From the cell containing the given text, extract its center point as (X, Y) coordinate. 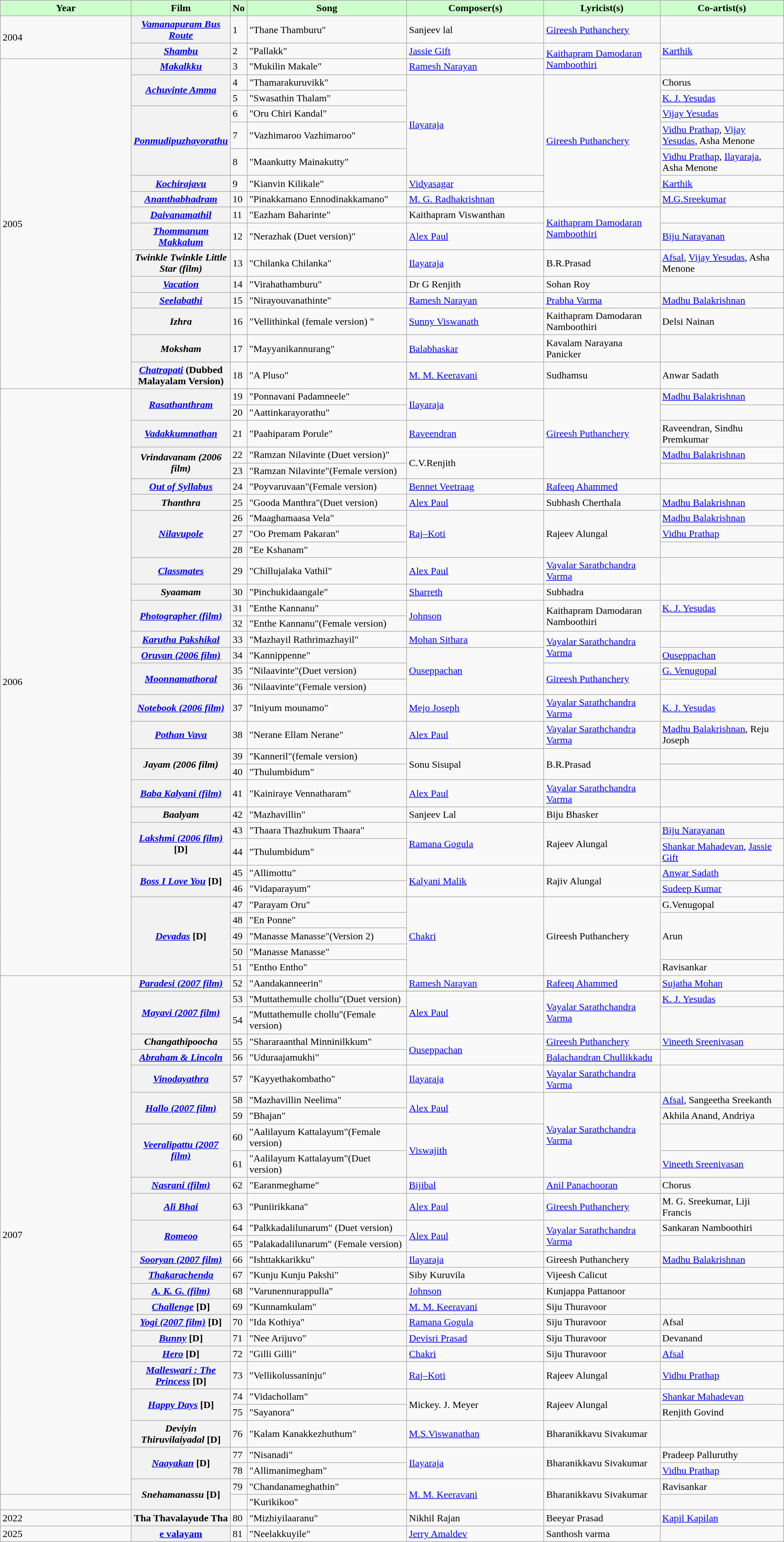
"Maankutty Mainakutty" (327, 162)
52 (239, 983)
"Manasse Manasse"(Version 2) (327, 936)
"Kianvin Kilikale" (327, 183)
Sudhamsu (602, 376)
2004 (66, 37)
Sujatha Mohan (722, 983)
"Nerane Ellam Nerane" (327, 735)
"Uduraajamukhi" (327, 1057)
16 (239, 322)
43 (239, 830)
48 (239, 920)
Nasrani (film) (181, 1185)
45 (239, 873)
Ali Bhai (181, 1207)
36 (239, 687)
"Oru Chiri Kandal" (327, 114)
32 (239, 624)
"Maaghamaasa Vela" (327, 518)
"Chilanka Chilanka" (327, 263)
19 (239, 397)
38 (239, 735)
"Mukilin Makale" (327, 67)
53 (239, 999)
"Kalam Kanakkezhuthum" (327, 1434)
Madhu Balakrishnan, Reju Joseph (722, 735)
Out of Syllabus (181, 486)
Boss I Love You [D] (181, 881)
"Thamarakuruvikk" (327, 82)
Afsal, Sangeetha Sreekanth (722, 1100)
Sanjeev lal (476, 30)
Raveendran (476, 433)
Afsal, Vijay Yesudas, Asha Menone (722, 263)
50 (239, 952)
23 (239, 471)
"Parayam Oru" (327, 905)
Vidhu Prathap, Ilayaraja, Asha Menone (722, 162)
"Nirayouvanathinte" (327, 300)
34 (239, 655)
Thommanum Makkalum (181, 236)
Makalkku (181, 67)
"Vazhimaroo Vazhimaroo" (327, 135)
"Ramzan Nilavinte"(Female version) (327, 471)
7 (239, 135)
"Vellithinkal (female version) " (327, 322)
"Mazhavillin Neelima" (327, 1100)
40 (239, 772)
Anil Panachooran (602, 1185)
18 (239, 376)
Sohan Roy (602, 285)
"Poyvaruvaan"(Female version) (327, 486)
"Enthe Kannanu" (327, 608)
Snehamanassu [D] (181, 1494)
"Palkkadalilunarum" (Duet version) (327, 1228)
Mickey. J. Meyer (476, 1404)
21 (239, 433)
Balabhaskar (476, 348)
Composer(s) (476, 8)
"Puniirikkana" (327, 1207)
62 (239, 1185)
Baba Kalyani (film) (181, 793)
Mohan Sithara (476, 639)
29 (239, 571)
78 (239, 1471)
Kunjappa Pattanoor (602, 1291)
A. K. G. (film) (181, 1291)
"Entho Entho" (327, 967)
57 (239, 1079)
"Thane Thamburu" (327, 30)
"Nerazhak (Duet version)" (327, 236)
74 (239, 1396)
"Allimanimegham" (327, 1471)
"Earanmeghame" (327, 1185)
Sunny Viswanath (476, 322)
Sanjeev Lal (476, 814)
"Ponnavani Padamneele" (327, 397)
Song (327, 8)
33 (239, 639)
Mayavi (2007 film) (181, 1013)
Abraham & Lincoln (181, 1057)
Jayam (2006 film) (181, 764)
75 (239, 1412)
Happy Days [D] (181, 1404)
37 (239, 708)
"Neelakkuyile" (327, 1534)
"Kunju Kunju Pakshi" (327, 1275)
Bijibal (476, 1185)
Syaamam (181, 592)
72 (239, 1354)
"Ramzan Nilavinte (Duet version)" (327, 455)
Film (181, 8)
"Chillujalaka Vathil" (327, 571)
"Oo Premam Pakaran" (327, 534)
Malleswari : The Princess [D] (181, 1375)
"Vellikolussaninju" (327, 1375)
"Nee Arijuvo" (327, 1338)
Hallo (2007 film) (181, 1108)
"En Ponne" (327, 920)
Baalyam (181, 814)
"Pinakkamano Ennodinakkamano" (327, 199)
69 (239, 1307)
Santhosh varma (602, 1534)
"Mazhayil Rathrimazhayil" (327, 639)
Vinodayathra (181, 1079)
M. G. Sreekumar, Liji Francis (722, 1207)
"Nilaavinte"(Female version) (327, 687)
11 (239, 215)
Kavalam Narayana Panicker (602, 348)
67 (239, 1275)
Sharreth (476, 592)
Vamanapuram Bus Route (181, 30)
C.V.Renjith (476, 463)
66 (239, 1259)
"Vidaparayum" (327, 889)
Devanand (722, 1338)
Devadas [D] (181, 936)
"Thaara Thazhukum Thaara" (327, 830)
Co-artist(s) (722, 8)
"Muttathemulle chollu"(Female version) (327, 1020)
Moksham (181, 348)
Veeralipattu (2007 film) (181, 1150)
Devisri Prasad (476, 1338)
"Mizhiyilaaranu" (327, 1518)
Sudeep Kumar (722, 889)
Achuvinte Amma (181, 90)
"Nisanadi" (327, 1455)
Vadakkumnathan (181, 433)
Subhadra (602, 592)
"Palakadalilunarum" (Female version) (327, 1244)
"Aandakanneerin" (327, 983)
54 (239, 1020)
Balachandran Chullikkadu (602, 1057)
56 (239, 1057)
Seelabathi (181, 300)
55 (239, 1042)
Nikhil Rajan (476, 1518)
Kaithapram Viswanthan (476, 215)
46 (239, 889)
Dr G Renjith (476, 285)
65 (239, 1244)
26 (239, 518)
"Enthe Kannanu"(Female version) (327, 624)
Shambu (181, 51)
Tha Thavalayude Tha (181, 1518)
e valayam (181, 1534)
2007 (66, 1235)
Renjith Govind (722, 1412)
35 (239, 671)
"Aattinkarayorathu" (327, 412)
"Vidachollam" (327, 1396)
58 (239, 1100)
"Mayyanikannurang" (327, 348)
20 (239, 412)
68 (239, 1291)
59 (239, 1116)
G. Venugopal (722, 671)
Deviyin Thiruvilaiyadal [D] (181, 1434)
"A Pluso" (327, 376)
76 (239, 1434)
70 (239, 1322)
Oruvan (2006 film) (181, 655)
2025 (66, 1534)
Sooryan (2007 film) (181, 1259)
Mejo Joseph (476, 708)
No (239, 8)
Nilavupole (181, 534)
"Sayanora" (327, 1412)
Vijeesh Calicut (602, 1275)
Biju Bhasker (602, 814)
M.G.Sreekumar (722, 199)
30 (239, 592)
44 (239, 851)
"Pinchukidaangale" (327, 592)
Bennet Veetraag (476, 486)
"Paahiparam Porule" (327, 433)
14 (239, 285)
42 (239, 814)
Year (66, 8)
Izhra (181, 322)
15 (239, 300)
Lakshmi (2006 film)[D] (181, 844)
13 (239, 263)
M.S.Viswanathan (476, 1434)
6 (239, 114)
73 (239, 1375)
Kalyani Malik (476, 881)
"Kainiraye Vennatharam" (327, 793)
4 (239, 82)
63 (239, 1207)
Akhila Anand, Andriya (722, 1116)
"Aalilayum Kattalayum"(Female version) (327, 1137)
"Kanneril"(female version) (327, 756)
Shankar Mahadevan, Jassie Gift (722, 851)
Vijay Yesudas (722, 114)
Vacation (181, 285)
Karutha Pakshikal (181, 639)
2005 (66, 224)
Kochirajavu (181, 183)
"Mazhavillin" (327, 814)
"Shararaanthal Minninilkkum" (327, 1042)
Changathipoocha (181, 1042)
61 (239, 1164)
Classmates (181, 571)
79 (239, 1487)
Sankaran Namboothiri (722, 1228)
"Kayyethakombatho" (327, 1079)
"Bhajan" (327, 1116)
41 (239, 793)
47 (239, 905)
"Virahathamburu" (327, 285)
Siby Kuruvila (476, 1275)
"Muttathemulle chollu"(Duet version) (327, 999)
8 (239, 162)
71 (239, 1338)
2006 (66, 682)
Lyricist(s) (602, 8)
"Kannippenne" (327, 655)
Jerry Amaldev (476, 1534)
Twinkle Twinkle Little Star (film) (181, 263)
28 (239, 550)
Vrindavanam (2006 film) (181, 463)
Challenge [D] (181, 1307)
"Ee Kshanam" (327, 550)
"Gilli Gilli" (327, 1354)
Subhash Cherthala (602, 502)
Kapil Kapilan (722, 1518)
17 (239, 348)
77 (239, 1455)
"Eazham Baharinte" (327, 215)
Shankar Mahadevan (722, 1396)
Pradeep Palluruthy (722, 1455)
Vidhu Prathap, Vijay Yesudas, Asha Menone (722, 135)
81 (239, 1534)
"Pallakk" (327, 51)
Beeyar Prasad (602, 1518)
31 (239, 608)
G.Venugopal (722, 905)
"Nilaavinte"(Duet version) (327, 671)
24 (239, 486)
"Ida Kothiya" (327, 1322)
39 (239, 756)
Ponmudipuzhayorathu (181, 141)
Rasathanthram (181, 405)
5 (239, 98)
Vidyasagar (476, 183)
M. G. Radhakrishnan (476, 199)
Pothan Vava (181, 735)
"Allimottu" (327, 873)
"Ishttakkarikku" (327, 1259)
Chatrapati (Dubbed Malayalam Version) (181, 376)
Romeoo (181, 1236)
"Gooda Manthra"(Duet version) (327, 502)
Delsi Nainan (722, 322)
12 (239, 236)
"Manasse Manasse" (327, 952)
2 (239, 51)
"Aalilayum Kattalayum"(Duet version) (327, 1164)
64 (239, 1228)
"Kunnamkulam" (327, 1307)
49 (239, 936)
Photographer (film) (181, 616)
"Varunennurappulla" (327, 1291)
"Iniyum mounamo" (327, 708)
Moonnamathoral (181, 679)
"Chandanameghathin" (327, 1487)
1 (239, 30)
"Kurikikoo" (327, 1502)
Paradesi (2007 film) (181, 983)
51 (239, 967)
3 (239, 67)
9 (239, 183)
Arun (722, 936)
27 (239, 534)
Thanthra (181, 502)
Ananthabhadram (181, 199)
25 (239, 502)
Hero [D] (181, 1354)
Sonu Sisupal (476, 764)
Notebook (2006 film) (181, 708)
Yogi (2007 film) [D] (181, 1322)
22 (239, 455)
Thakarachenda (181, 1275)
Prabha Varma (602, 300)
Daivanamathil (181, 215)
Raveendran, Sindhu Premkumar (722, 433)
10 (239, 199)
Naayakan [D] (181, 1463)
Jassie Gift (476, 51)
Rajiv Alungal (602, 881)
60 (239, 1137)
"Swasathin Thalam" (327, 98)
Bunny [D] (181, 1338)
2022 (66, 1518)
80 (239, 1518)
Viswajith (476, 1150)
